Find where the given text appears and provide that cell's center as (x, y) coordinate. 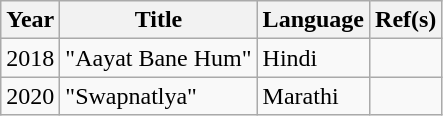
Language (313, 20)
2018 (30, 58)
Hindi (313, 58)
"Swapnatlya" (158, 96)
Year (30, 20)
"Aayat Bane Hum" (158, 58)
2020 (30, 96)
Marathi (313, 96)
Title (158, 20)
Ref(s) (406, 20)
